Locate the cell with the specified text and output its (X, Y) center coordinate. 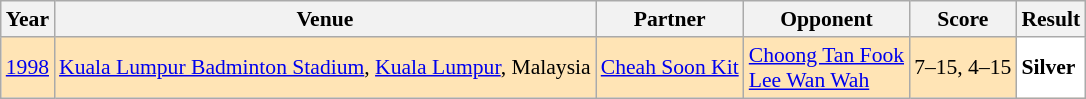
Silver (1050, 68)
Year (28, 19)
Partner (670, 19)
Venue (325, 19)
Cheah Soon Kit (670, 68)
Result (1050, 19)
Choong Tan Fook Lee Wan Wah (826, 68)
7–15, 4–15 (962, 68)
Kuala Lumpur Badminton Stadium, Kuala Lumpur, Malaysia (325, 68)
1998 (28, 68)
Score (962, 19)
Opponent (826, 19)
